Return the [X, Y] coordinate for the center point of the cell that contains the specified text.  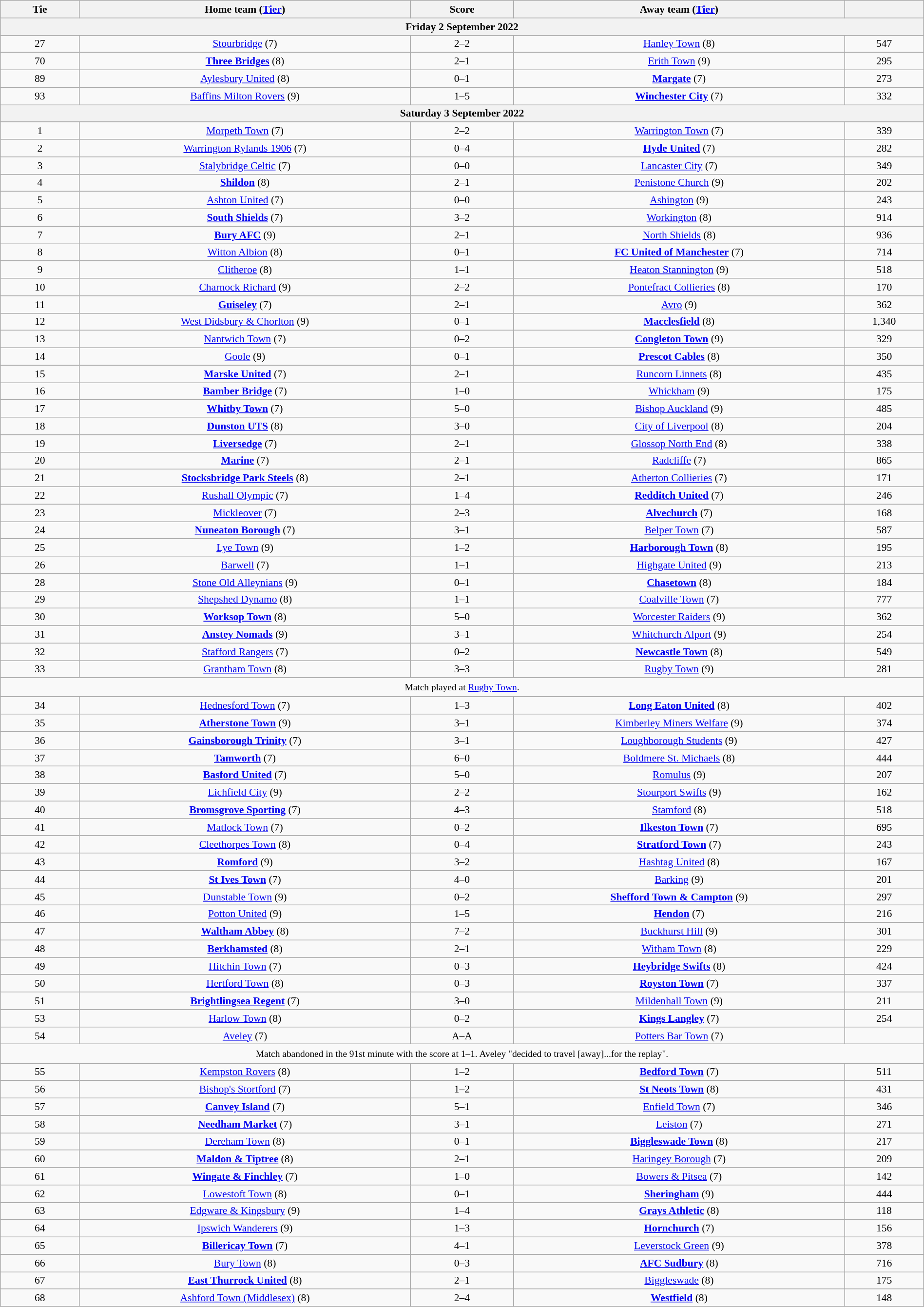
Runcorn Linnets (8) [679, 374]
246 [884, 496]
Matlock Town (7) [245, 827]
Shepshed Dynamo (8) [245, 600]
Heaton Stannington (9) [679, 270]
Rugby Town (9) [679, 669]
Bromsgrove Sporting (7) [245, 810]
Atherton Collieries (7) [679, 478]
Harborough Town (8) [679, 548]
27 [40, 44]
Waltham Abbey (8) [245, 932]
914 [884, 218]
1,340 [884, 322]
Stone Old Alleynians (9) [245, 583]
63 [40, 1211]
54 [40, 1036]
549 [884, 652]
Needham Market (7) [245, 1124]
Stourport Swifts (9) [679, 793]
148 [884, 1298]
216 [884, 914]
18 [40, 426]
Penistone Church (9) [679, 183]
Pontefract Collieries (8) [679, 287]
Score [462, 9]
Leiston (7) [679, 1124]
Hornchurch (7) [679, 1229]
Highgate United (9) [679, 565]
17 [40, 409]
57 [40, 1107]
26 [40, 565]
South Shields (7) [245, 218]
Macclesfield (8) [679, 322]
Warrington Town (7) [679, 131]
Stamford (8) [679, 810]
Grantham Town (8) [245, 669]
Stalybridge Celtic (7) [245, 166]
AFC Sudbury (8) [679, 1263]
209 [884, 1159]
Aveley (7) [245, 1036]
213 [884, 565]
Bedford Town (7) [679, 1072]
Ashford Town (Middlesex) (8) [245, 1298]
716 [884, 1263]
Billericay Town (7) [245, 1246]
9 [40, 270]
45 [40, 897]
31 [40, 635]
Bamber Bridge (7) [245, 391]
Lye Town (9) [245, 548]
Lichfield City (9) [245, 793]
118 [884, 1211]
Lancaster City (7) [679, 166]
424 [884, 966]
Liversedge (7) [245, 444]
Bury Town (8) [245, 1263]
19 [40, 444]
865 [884, 461]
167 [884, 862]
427 [884, 741]
4–1 [462, 1246]
Bowers & Pitsea (7) [679, 1176]
Hanley Town (8) [679, 44]
301 [884, 932]
32 [40, 652]
44 [40, 879]
City of Liverpool (8) [679, 426]
28 [40, 583]
4–0 [462, 879]
Three Bridges (8) [245, 61]
22 [40, 496]
Maldon & Tiptree (8) [245, 1159]
56 [40, 1090]
936 [884, 235]
50 [40, 984]
297 [884, 897]
587 [884, 530]
Anstey Nomads (9) [245, 635]
Stocksbridge Park Steels (8) [245, 478]
14 [40, 357]
Sheringham (9) [679, 1194]
Morpeth Town (7) [245, 131]
Haringey Borough (7) [679, 1159]
43 [40, 862]
Ashington (9) [679, 200]
40 [40, 810]
170 [884, 287]
Whickham (9) [679, 391]
Shefford Town & Campton (9) [679, 897]
Canvey Island (7) [245, 1107]
Edgware & Kingsbury (9) [245, 1211]
431 [884, 1090]
Charnock Richard (9) [245, 287]
229 [884, 949]
Chasetown (8) [679, 583]
282 [884, 148]
Hertford Town (8) [245, 984]
Match abandoned in the 91st minute with the score at 1–1. Aveley "decided to travel [away]...for the replay". [462, 1054]
Atherstone Town (9) [245, 723]
Leverstock Green (9) [679, 1246]
Worksop Town (8) [245, 617]
Stratford Town (7) [679, 845]
402 [884, 706]
Hendon (7) [679, 914]
8 [40, 253]
48 [40, 949]
Shildon (8) [245, 183]
156 [884, 1229]
201 [884, 879]
207 [884, 775]
Heybridge Swifts (8) [679, 966]
Redditch United (7) [679, 496]
Kimberley Miners Welfare (9) [679, 723]
273 [884, 79]
St Ives Town (7) [245, 879]
Witham Town (8) [679, 949]
5 [40, 200]
Erith Town (9) [679, 61]
337 [884, 984]
24 [40, 530]
Alvechurch (7) [679, 513]
13 [40, 339]
435 [884, 374]
7–2 [462, 932]
36 [40, 741]
Whitby Town (7) [245, 409]
Biggleswade (8) [679, 1281]
20 [40, 461]
25 [40, 548]
195 [884, 548]
378 [884, 1246]
Cleethorpes Town (8) [245, 845]
Berkhamsted (8) [245, 949]
2–4 [462, 1298]
338 [884, 444]
68 [40, 1298]
Hashtag United (8) [679, 862]
47 [40, 932]
271 [884, 1124]
204 [884, 426]
Harlow Town (8) [245, 1018]
Brightlingsea Regent (7) [245, 1001]
Marske United (7) [245, 374]
Witton Albion (8) [245, 253]
Hyde United (7) [679, 148]
21 [40, 478]
Stafford Rangers (7) [245, 652]
Stourbridge (7) [245, 44]
FC United of Manchester (7) [679, 253]
Prescot Cables (8) [679, 357]
Romulus (9) [679, 775]
171 [884, 478]
West Didsbury & Chorlton (9) [245, 322]
339 [884, 131]
3–3 [462, 669]
12 [40, 322]
Warrington Rylands 1906 (7) [245, 148]
37 [40, 758]
Whitchurch Alport (9) [679, 635]
Mickleover (7) [245, 513]
60 [40, 1159]
346 [884, 1107]
North Shields (8) [679, 235]
Nuneaton Borough (7) [245, 530]
39 [40, 793]
Clitheroe (8) [245, 270]
6 [40, 218]
2 [40, 148]
Rushall Olympic (7) [245, 496]
777 [884, 600]
Winchester City (7) [679, 96]
58 [40, 1124]
Barwell (7) [245, 565]
Tamworth (7) [245, 758]
7 [40, 235]
Avro (9) [679, 305]
Enfield Town (7) [679, 1107]
Dereham Town (8) [245, 1142]
Grays Athletic (8) [679, 1211]
42 [40, 845]
Workington (8) [679, 218]
23 [40, 513]
Coalville Town (7) [679, 600]
4 [40, 183]
15 [40, 374]
Bury AFC (9) [245, 235]
Loughborough Students (9) [679, 741]
Congleton Town (9) [679, 339]
Ipswich Wanderers (9) [245, 1229]
Dunston UTS (8) [245, 426]
Saturday 3 September 2022 [462, 114]
Mildenhall Town (9) [679, 1001]
Romford (9) [245, 862]
Away team (Tier) [679, 9]
3 [40, 166]
89 [40, 79]
Match played at Rugby Town. [462, 687]
211 [884, 1001]
Nantwich Town (7) [245, 339]
Belper Town (7) [679, 530]
11 [40, 305]
East Thurrock United (8) [245, 1281]
Basford United (7) [245, 775]
374 [884, 723]
51 [40, 1001]
46 [40, 914]
Potters Bar Town (7) [679, 1036]
Goole (9) [245, 357]
55 [40, 1072]
Guiseley (7) [245, 305]
142 [884, 1176]
5–1 [462, 1107]
Margate (7) [679, 79]
1 [40, 131]
61 [40, 1176]
Biggleswade Town (8) [679, 1142]
49 [40, 966]
350 [884, 357]
70 [40, 61]
Boldmere St. Michaels (8) [679, 758]
A–A [462, 1036]
Royston Town (7) [679, 984]
2–3 [462, 513]
Long Eaton United (8) [679, 706]
Westfield (8) [679, 1298]
332 [884, 96]
59 [40, 1142]
St Neots Town (8) [679, 1090]
168 [884, 513]
Potton United (9) [245, 914]
184 [884, 583]
Worcester Raiders (9) [679, 617]
65 [40, 1246]
Kempston Rovers (8) [245, 1072]
349 [884, 166]
Buckhurst Hill (9) [679, 932]
Radcliffe (7) [679, 461]
66 [40, 1263]
93 [40, 96]
162 [884, 793]
29 [40, 600]
16 [40, 391]
64 [40, 1229]
35 [40, 723]
Wingate & Finchley (7) [245, 1176]
Lowestoft Town (8) [245, 1194]
Glossop North End (8) [679, 444]
Baffins Milton Rovers (9) [245, 96]
Marine (7) [245, 461]
4–3 [462, 810]
Friday 2 September 2022 [462, 27]
33 [40, 669]
Gainsborough Trinity (7) [245, 741]
281 [884, 669]
Newcastle Town (8) [679, 652]
67 [40, 1281]
202 [884, 183]
34 [40, 706]
Barking (9) [679, 879]
30 [40, 617]
547 [884, 44]
6–0 [462, 758]
Home team (Tier) [245, 9]
Dunstable Town (9) [245, 897]
Bishop Auckland (9) [679, 409]
Hitchin Town (7) [245, 966]
Ashton United (7) [245, 200]
329 [884, 339]
10 [40, 287]
41 [40, 827]
38 [40, 775]
Ilkeston Town (7) [679, 827]
511 [884, 1072]
Kings Langley (7) [679, 1018]
714 [884, 253]
295 [884, 61]
Hednesford Town (7) [245, 706]
695 [884, 827]
Tie [40, 9]
53 [40, 1018]
217 [884, 1142]
Aylesbury United (8) [245, 79]
62 [40, 1194]
485 [884, 409]
Bishop's Stortford (7) [245, 1090]
